Pinpoint the cell where the given text exists, returning its (X, Y) midpoint coordinate. 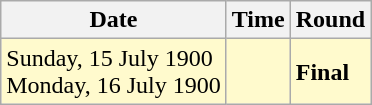
Time (258, 20)
Date (114, 20)
Round (330, 20)
Sunday, 15 July 1900Monday, 16 July 1900 (114, 72)
Final (330, 72)
